Scan for the cell matching the given text and deliver its [x, y] coordinate at center. 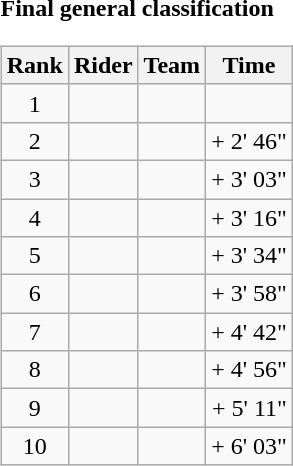
+ 3' 58" [250, 294]
8 [34, 370]
Team [172, 65]
+ 4' 56" [250, 370]
+ 3' 34" [250, 256]
+ 3' 03" [250, 179]
+ 6' 03" [250, 446]
2 [34, 141]
10 [34, 446]
Rider [103, 65]
+ 4' 42" [250, 332]
4 [34, 217]
5 [34, 256]
1 [34, 103]
+ 5' 11" [250, 408]
6 [34, 294]
+ 3' 16" [250, 217]
9 [34, 408]
3 [34, 179]
Time [250, 65]
Rank [34, 65]
7 [34, 332]
+ 2' 46" [250, 141]
